From the cell containing the given text, extract its center point as [X, Y] coordinate. 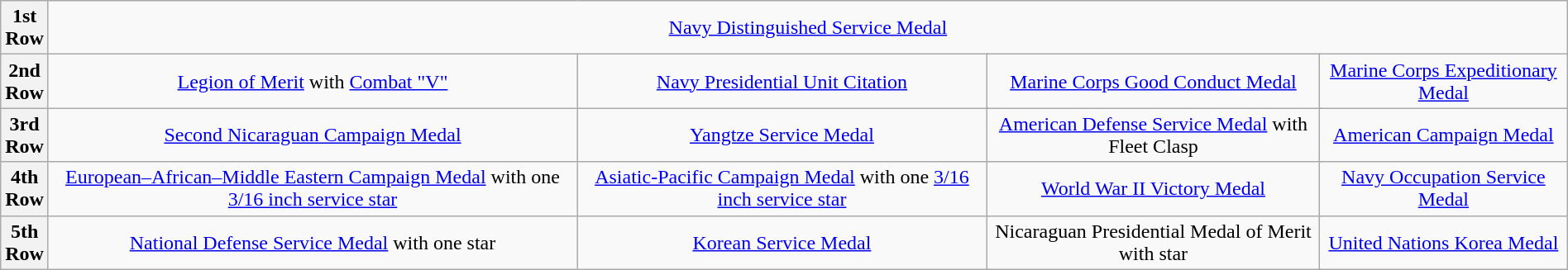
Asiatic-Pacific Campaign Medal with one 3/16 inch service star [782, 188]
Navy Occupation Service Medal [1443, 188]
United Nations Korea Medal [1443, 243]
Marine Corps Expeditionary Medal [1443, 81]
American Campaign Medal [1443, 135]
2ndRow [25, 81]
American Defense Service Medal with Fleet Clasp [1153, 135]
European–African–Middle Eastern Campaign Medal with one 3/16 inch service star [313, 188]
World War II Victory Medal [1153, 188]
National Defense Service Medal with one star [313, 243]
4thRow [25, 188]
3rdRow [25, 135]
Marine Corps Good Conduct Medal [1153, 81]
Second Nicaraguan Campaign Medal [313, 135]
5thRow [25, 243]
Korean Service Medal [782, 243]
Legion of Merit with Combat "V" [313, 81]
Nicaraguan Presidential Medal of Merit with star [1153, 243]
Navy Presidential Unit Citation [782, 81]
1stRow [25, 28]
Yangtze Service Medal [782, 135]
Navy Distinguished Service Medal [807, 28]
